Determine the (x, y) coordinate at the center of the cell enclosing the given text.  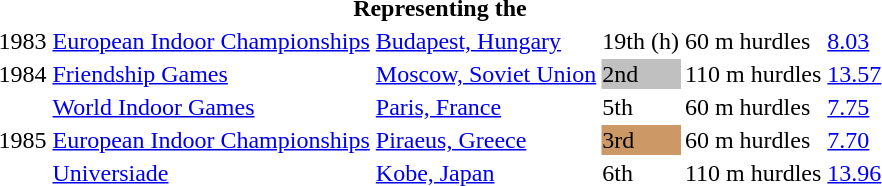
3rd (641, 140)
5th (641, 107)
Budapest, Hungary (486, 41)
2nd (641, 74)
World Indoor Games (211, 107)
Moscow, Soviet Union (486, 74)
19th (h) (641, 41)
110 m hurdles (752, 74)
Piraeus, Greece (486, 140)
Friendship Games (211, 74)
Paris, France (486, 107)
